Return [X, Y] of the center of cell containing provided text 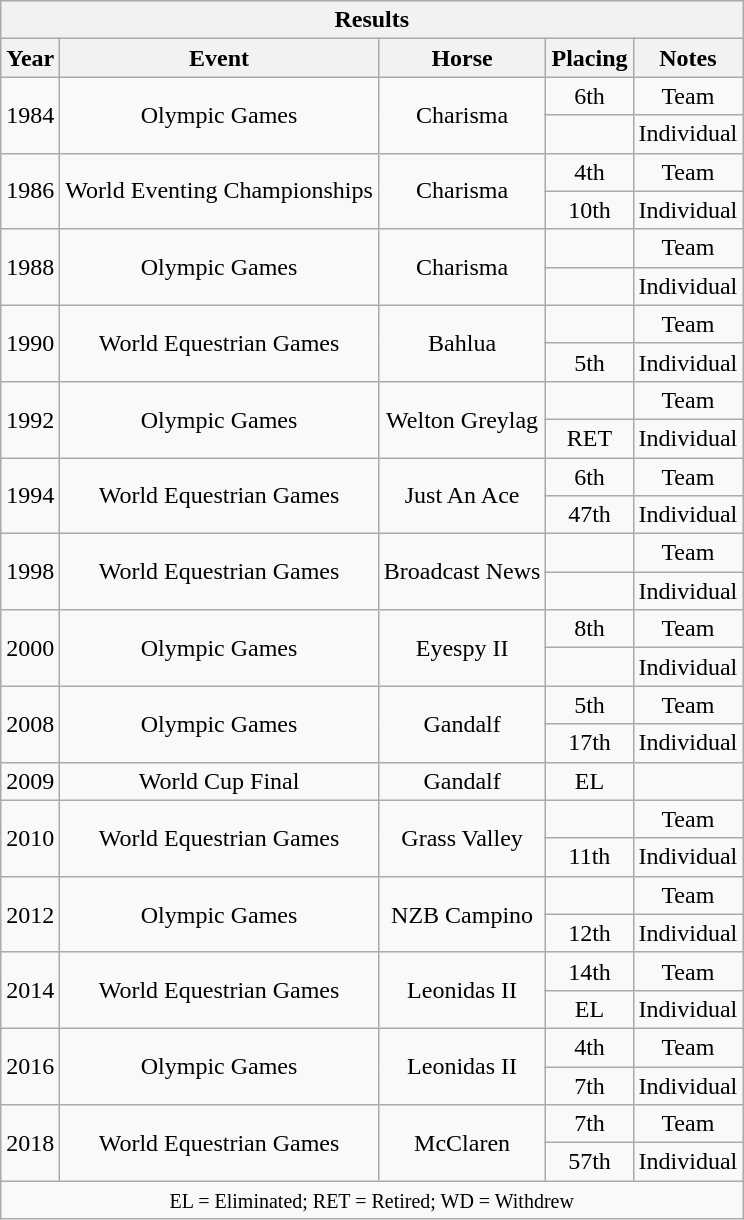
Broadcast News [462, 572]
12th [590, 933]
1988 [30, 267]
11th [590, 857]
Bahlua [462, 343]
McClaren [462, 1143]
2014 [30, 990]
Notes [688, 58]
Just An Ace [462, 496]
Grass Valley [462, 838]
2010 [30, 838]
1990 [30, 343]
2016 [30, 1066]
NZB Campino [462, 914]
RET [590, 438]
14th [590, 971]
Event [219, 58]
2018 [30, 1143]
Eyespy II [462, 648]
1994 [30, 496]
1984 [30, 115]
Welton Greylag [462, 419]
EL = Eliminated; RET = Retired; WD = Withdrew [372, 1200]
World Eventing Championships [219, 191]
2008 [30, 724]
8th [590, 629]
47th [590, 515]
17th [590, 743]
10th [590, 210]
1986 [30, 191]
2009 [30, 781]
2012 [30, 914]
57th [590, 1162]
2000 [30, 648]
Placing [590, 58]
World Cup Final [219, 781]
Horse [462, 58]
Results [372, 20]
1992 [30, 419]
1998 [30, 572]
Year [30, 58]
